For the text-containing cell, return its midpoint in [X, Y] coordinate format. 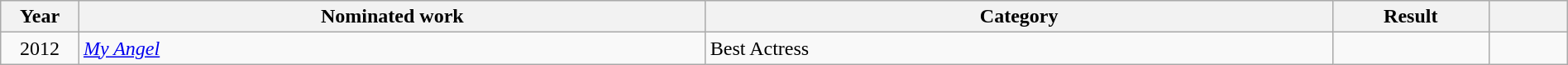
Best Actress [1019, 48]
Nominated work [392, 17]
Result [1411, 17]
Year [40, 17]
2012 [40, 48]
Category [1019, 17]
My Angel [392, 48]
